Extract the [X, Y] coordinate from the center of the cell holding the provided text.  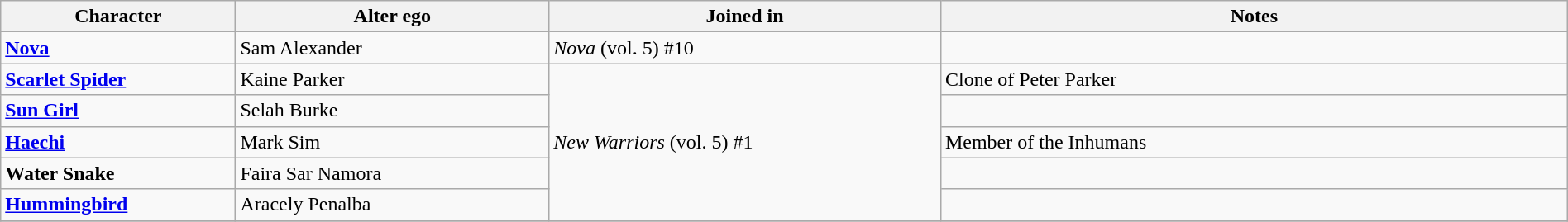
Notes [1254, 17]
Mark Sim [392, 142]
New Warriors (vol. 5) #1 [745, 142]
Clone of Peter Parker [1254, 79]
Nova (vol. 5) #10 [745, 48]
Joined in [745, 17]
Nova [118, 48]
Water Snake [118, 173]
Aracely Penalba [392, 205]
Faira Sar Namora [392, 173]
Selah Burke [392, 111]
Sam Alexander [392, 48]
Character [118, 17]
Haechi [118, 142]
Kaine Parker [392, 79]
Member of the Inhumans [1254, 142]
Hummingbird [118, 205]
Scarlet Spider [118, 79]
Alter ego [392, 17]
Sun Girl [118, 111]
